Return (X, Y) of the center of cell containing provided text 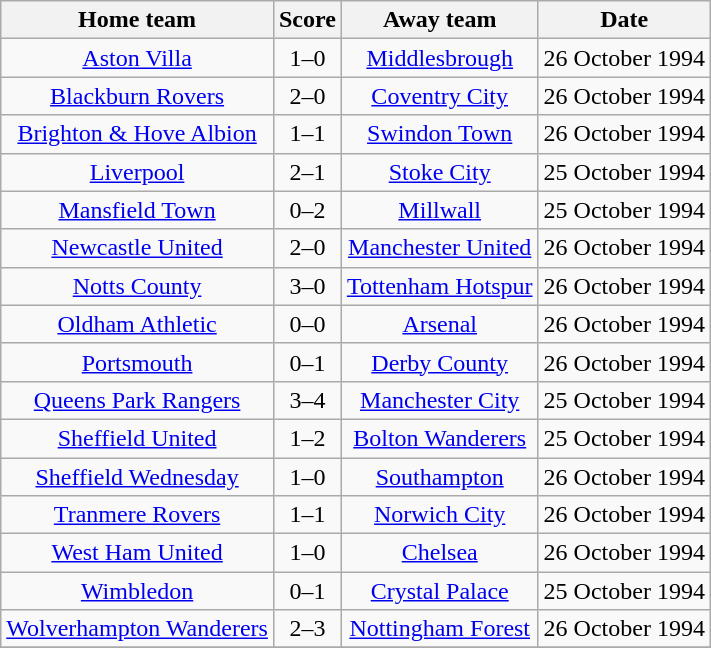
Arsenal (440, 324)
Mansfield Town (138, 210)
Crystal Palace (440, 591)
Bolton Wanderers (440, 438)
3–4 (307, 400)
Derby County (440, 362)
Queens Park Rangers (138, 400)
Away team (440, 20)
0–2 (307, 210)
Wolverhampton Wanderers (138, 629)
Aston Villa (138, 58)
Wimbledon (138, 591)
Norwich City (440, 515)
0–0 (307, 324)
Oldham Athletic (138, 324)
Nottingham Forest (440, 629)
Stoke City (440, 172)
Newcastle United (138, 248)
Home team (138, 20)
Middlesbrough (440, 58)
1–2 (307, 438)
Manchester United (440, 248)
Sheffield United (138, 438)
Southampton (440, 477)
Swindon Town (440, 134)
Tranmere Rovers (138, 515)
2–1 (307, 172)
Brighton & Hove Albion (138, 134)
2–3 (307, 629)
Chelsea (440, 553)
3–0 (307, 286)
Sheffield Wednesday (138, 477)
Notts County (138, 286)
Coventry City (440, 96)
Blackburn Rovers (138, 96)
Tottenham Hotspur (440, 286)
Millwall (440, 210)
West Ham United (138, 553)
Date (624, 20)
Portsmouth (138, 362)
Manchester City (440, 400)
Score (307, 20)
Liverpool (138, 172)
